Detect which cell encompasses the target text, then output its (X, Y) center coordinate. 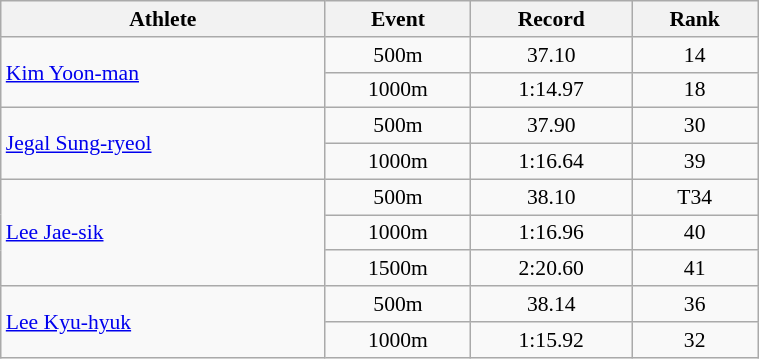
1:16.96 (552, 233)
1:15.92 (552, 340)
38.10 (552, 197)
38.14 (552, 304)
Athlete (163, 19)
2:20.60 (552, 269)
Record (552, 19)
1500m (398, 269)
Rank (695, 19)
14 (695, 55)
40 (695, 233)
36 (695, 304)
41 (695, 269)
37.10 (552, 55)
32 (695, 340)
37.90 (552, 126)
T34 (695, 197)
Lee Kyu-hyuk (163, 322)
1:16.64 (552, 162)
Event (398, 19)
Jegal Sung-ryeol (163, 144)
30 (695, 126)
39 (695, 162)
Kim Yoon-man (163, 72)
Lee Jae-sik (163, 232)
18 (695, 90)
1:14.97 (552, 90)
